For the text-containing cell, return its midpoint in (x, y) coordinate format. 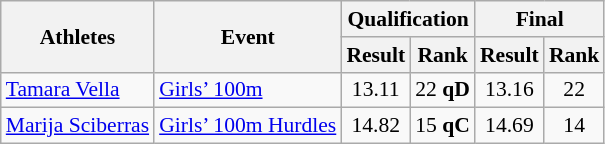
14.69 (510, 126)
13.11 (376, 90)
22 qD (442, 90)
14 (574, 126)
Girls’ 100m (248, 90)
14.82 (376, 126)
15 qC (442, 126)
Girls’ 100m Hurdles (248, 126)
22 (574, 90)
Final (540, 19)
13.16 (510, 90)
Event (248, 36)
Qualification (408, 19)
Athletes (78, 36)
Tamara Vella (78, 90)
Marija Sciberras (78, 126)
